Determine the (x, y) coordinate at the center of the cell enclosing the given text.  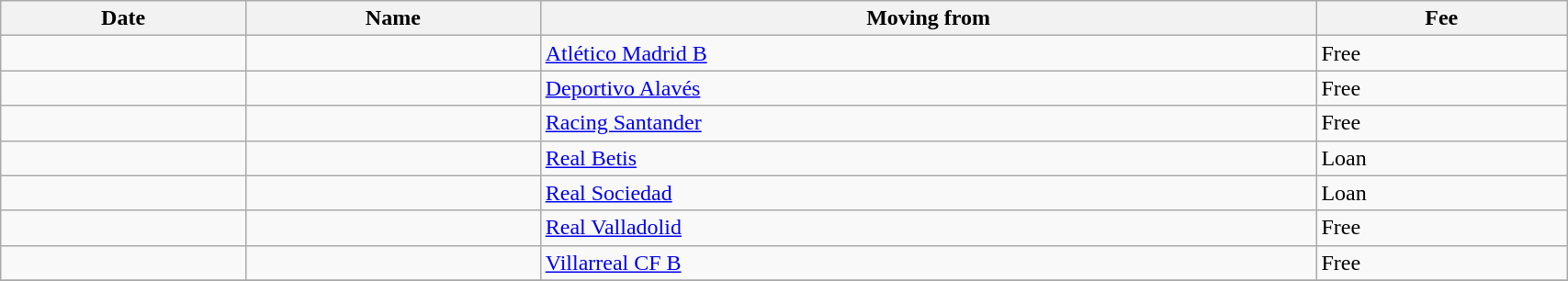
Fee (1442, 18)
Deportivo Alavés (928, 88)
Name (393, 18)
Atlético Madrid B (928, 53)
Villarreal CF B (928, 263)
Date (123, 18)
Real Betis (928, 158)
Real Valladolid (928, 228)
Racing Santander (928, 123)
Real Sociedad (928, 193)
Moving from (928, 18)
